Search for the cell housing the specified text and yield its (X, Y) center coordinate. 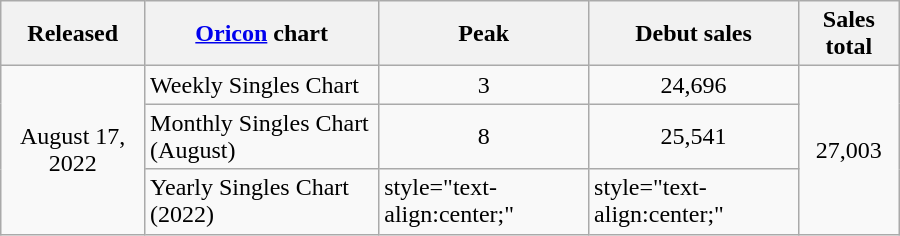
August 17, 2022 (73, 150)
Debut sales (694, 34)
Sales total (848, 34)
Peak (484, 34)
27,003 (848, 150)
25,541 (694, 136)
8 (484, 136)
3 (484, 85)
Yearly Singles Chart (2022) (262, 202)
Released (73, 34)
Monthly Singles Chart (August) (262, 136)
24,696 (694, 85)
Oricon chart (262, 34)
Weekly Singles Chart (262, 85)
